From the cell containing the given text, extract its center point as [X, Y] coordinate. 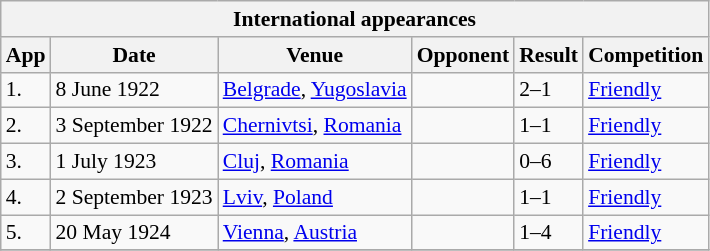
3 September 1922 [134, 126]
1 July 1923 [134, 162]
20 May 1924 [134, 233]
Vienna, Austria [315, 233]
Result [548, 55]
4. [26, 197]
Venue [315, 55]
Competition [646, 55]
Belgrade, Yugoslavia [315, 90]
International appearances [355, 19]
3. [26, 162]
1. [26, 90]
App [26, 55]
Opponent [464, 55]
5. [26, 233]
0–6 [548, 162]
Cluj, Romania [315, 162]
8 June 1922 [134, 90]
Date [134, 55]
2. [26, 126]
2–1 [548, 90]
Lviv, Poland [315, 197]
1–4 [548, 233]
2 September 1923 [134, 197]
Chernivtsi, Romania [315, 126]
